Capture the cell that displays the provided text and extract its [x, y] central coordinate. 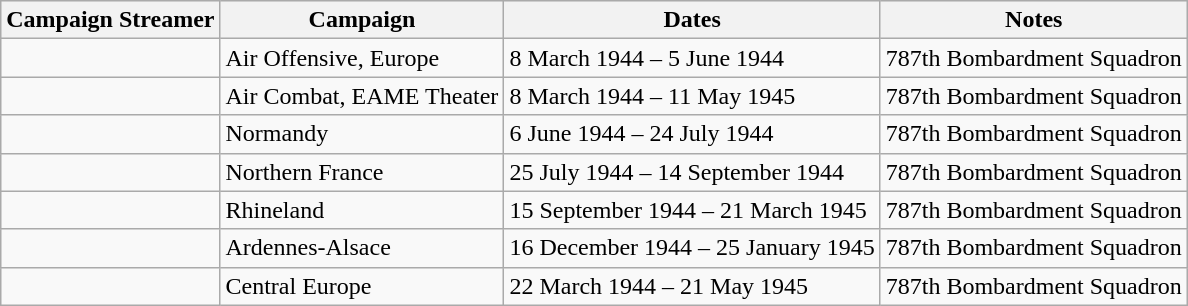
8 March 1944 – 5 June 1944 [692, 58]
8 March 1944 – 11 May 1945 [692, 96]
Air Offensive, Europe [362, 58]
16 December 1944 – 25 January 1945 [692, 248]
Ardennes-Alsace [362, 248]
6 June 1944 – 24 July 1944 [692, 134]
Air Combat, EAME Theater [362, 96]
Rhineland [362, 210]
Northern France [362, 172]
Notes [1034, 20]
Normandy [362, 134]
25 July 1944 – 14 September 1944 [692, 172]
Campaign Streamer [110, 20]
Central Europe [362, 286]
Dates [692, 20]
Campaign [362, 20]
15 September 1944 – 21 March 1945 [692, 210]
22 March 1944 – 21 May 1945 [692, 286]
